Capture the cell that displays the provided text and extract its [X, Y] central coordinate. 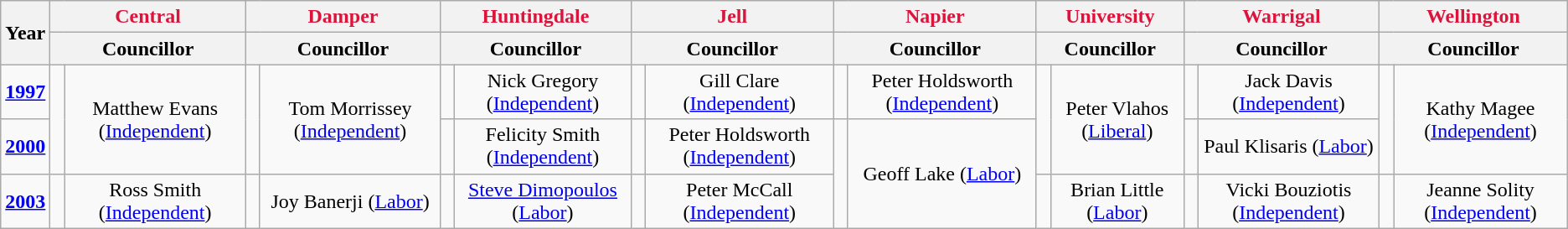
Nick Gregory (Independent) [543, 92]
Jeanne Solity (Independent) [1481, 201]
Peter McCall (Independent) [739, 201]
Ross Smith (Independent) [156, 201]
Matthew Evans (Independent) [156, 119]
Vicki Bouziotis (Independent) [1288, 201]
Peter Vlahos (Liberal) [1117, 119]
Steve Dimopoulos (Labor) [543, 201]
Geoff Lake (Labor) [941, 174]
Wellington [1474, 17]
Jell [732, 17]
Tom Morrissey (Independent) [350, 119]
Brian Little (Labor) [1117, 201]
2000 [25, 146]
Jack Davis (Independent) [1288, 92]
Central [148, 17]
Huntingdale [536, 17]
Damper [343, 17]
Warrigal [1282, 17]
Paul Klisaris (Labor) [1288, 146]
Year [25, 33]
Napier [935, 17]
Felicity Smith (Independent) [543, 146]
Gill Clare (Independent) [739, 92]
Kathy Magee (Independent) [1481, 119]
Joy Banerji (Labor) [350, 201]
1997 [25, 92]
2003 [25, 201]
University [1110, 17]
